Return the [x, y] coordinate for the center point of the cell that contains the specified text.  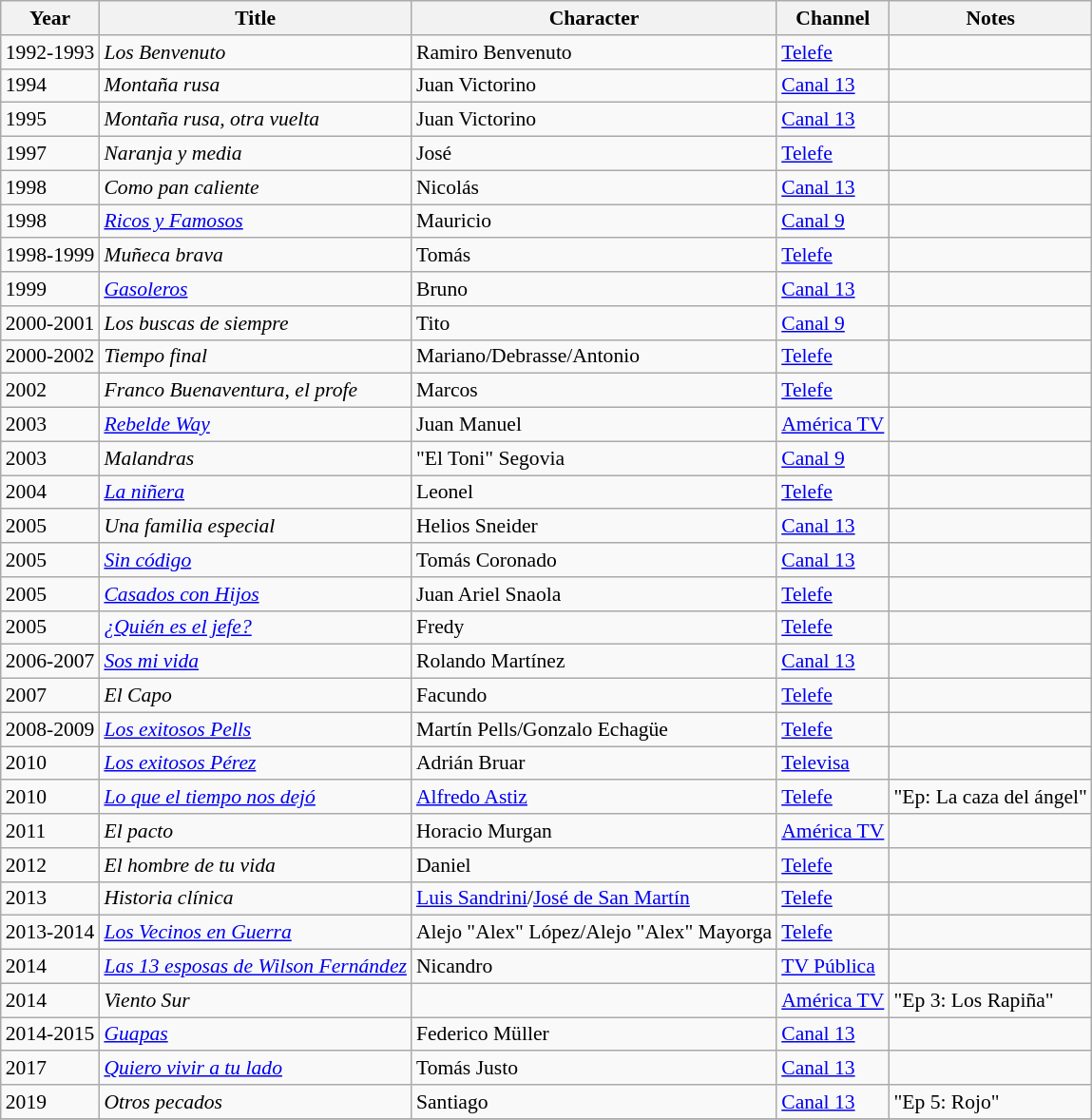
Los buscas de siempre [255, 323]
Montaña rusa, otra vuelta [255, 120]
Tomás Justo [594, 1069]
"Ep: La caza del ángel" [990, 798]
Tomás [594, 256]
Mauricio [594, 222]
¿Quién es el jefe? [255, 628]
Las 13 esposas de Wilson Fernández [255, 967]
Horacio Murgan [594, 831]
Tomás Coronado [594, 560]
Televisa [833, 763]
Adrián Bruar [594, 763]
Notes [990, 18]
El Capo [255, 696]
Los exitosos Pérez [255, 763]
Montaña rusa [255, 86]
Mariano/Debrasse/Antonio [594, 357]
2000-2001 [50, 323]
Nicandro [594, 967]
2000-2002 [50, 357]
1997 [50, 154]
2012 [50, 865]
Title [255, 18]
Martín Pells/Gonzalo Echagüe [594, 729]
Guapas [255, 1034]
Los Vecinos en Guerra [255, 933]
Juan Manuel [594, 425]
2006-2007 [50, 662]
Muñeca brava [255, 256]
Ricos y Famosos [255, 222]
1999 [50, 289]
El hombre de tu vida [255, 865]
2004 [50, 492]
Otros pecados [255, 1102]
Helios Sneider [594, 527]
1998-1999 [50, 256]
La niñera [255, 492]
Malandras [255, 458]
Tiempo final [255, 357]
Los Benvenuto [255, 52]
Daniel [594, 865]
Sin código [255, 560]
Como pan caliente [255, 187]
Tito [594, 323]
Santiago [594, 1102]
Gasoleros [255, 289]
Leonel [594, 492]
2019 [50, 1102]
Franco Buenaventura, el profe [255, 391]
Marcos [594, 391]
1995 [50, 120]
2007 [50, 696]
Ramiro Benvenuto [594, 52]
Facundo [594, 696]
Bruno [594, 289]
Una familia especial [255, 527]
2013 [50, 898]
2008-2009 [50, 729]
El pacto [255, 831]
Alejo "Alex" López/Alejo "Alex" Mayorga [594, 933]
Juan Ariel Snaola [594, 594]
Los exitosos Pells [255, 729]
2014-2015 [50, 1034]
Lo que el tiempo nos dejó [255, 798]
1994 [50, 86]
Character [594, 18]
"Ep 3: Los Rapiña" [990, 1000]
Casados con Hijos [255, 594]
Luis Sandrini/José de San Martín [594, 898]
2017 [50, 1069]
Rebelde Way [255, 425]
Sos mi vida [255, 662]
Rolando Martínez [594, 662]
Nicolás [594, 187]
1992-1993 [50, 52]
José [594, 154]
Year [50, 18]
2002 [50, 391]
Fredy [594, 628]
TV Pública [833, 967]
2011 [50, 831]
Quiero vivir a tu lado [255, 1069]
Naranja y media [255, 154]
Historia clínica [255, 898]
Alfredo Astiz [594, 798]
Federico Müller [594, 1034]
"El Toni" Segovia [594, 458]
Viento Sur [255, 1000]
2013-2014 [50, 933]
"Ep 5: Rojo" [990, 1102]
Channel [833, 18]
